Determine the (X, Y) coordinate at the center of the cell enclosing the given text.  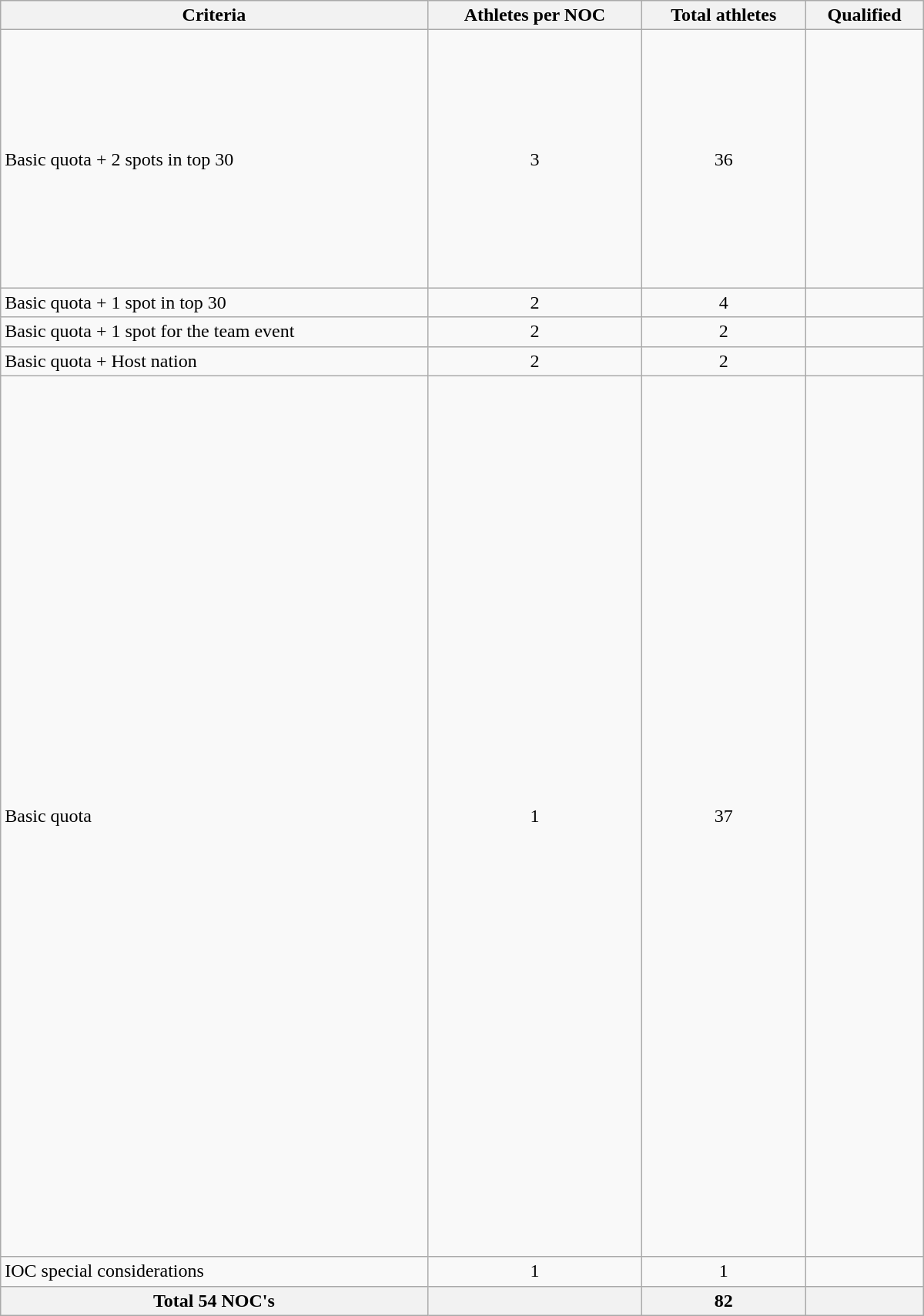
36 (724, 159)
Basic quota + 1 spot for the team event (214, 332)
Total athletes (724, 15)
Basic quota + 2 spots in top 30 (214, 159)
Total 54 NOC's (214, 1301)
Basic quota + 1 spot in top 30 (214, 302)
Basic quota (214, 816)
3 (534, 159)
Basic quota + Host nation (214, 361)
Qualified (864, 15)
4 (724, 302)
Criteria (214, 15)
Athletes per NOC (534, 15)
82 (724, 1301)
IOC special considerations (214, 1271)
37 (724, 816)
